Capture the cell that displays the provided text and extract its (X, Y) central coordinate. 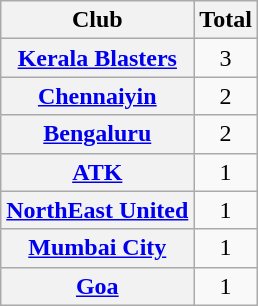
Bengaluru (98, 134)
3 (226, 58)
NorthEast United (98, 210)
ATK (98, 172)
Mumbai City (98, 248)
Kerala Blasters (98, 58)
Goa (98, 286)
Club (98, 20)
Total (226, 20)
Chennaiyin (98, 96)
